Determine the [x, y] coordinate at the center of the cell enclosing the given text.  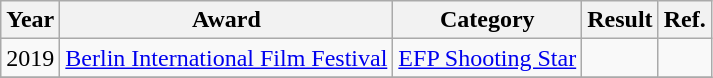
Year [30, 20]
Berlin International Film Festival [226, 58]
2019 [30, 58]
EFP Shooting Star [488, 58]
Award [226, 20]
Category [488, 20]
Ref. [684, 20]
Result [620, 20]
